For the text-containing cell, return its midpoint in [x, y] coordinate format. 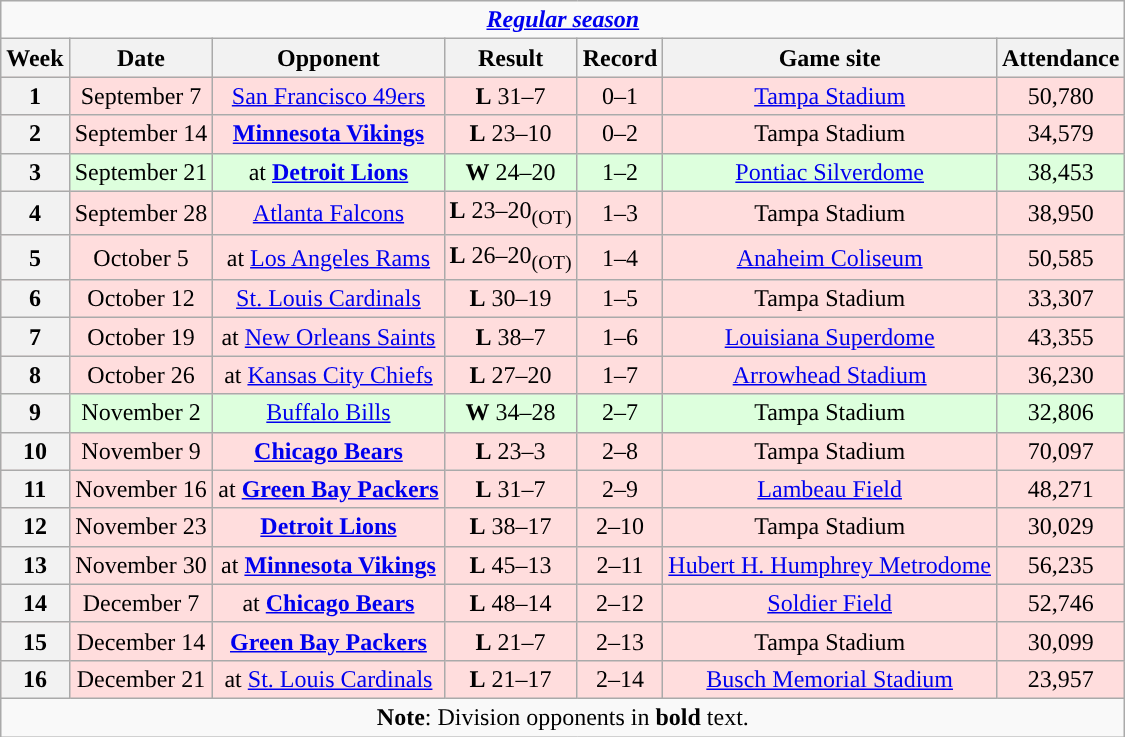
San Francisco 49ers [328, 96]
Week [35, 58]
Detroit Lions [328, 527]
L 48–14 [510, 603]
October 5 [141, 257]
5 [35, 257]
Arrowhead Stadium [830, 375]
Busch Memorial Stadium [830, 679]
December 21 [141, 679]
Soldier Field [830, 603]
Opponent [328, 58]
1 [35, 96]
W 34–28 [510, 413]
32,806 [1060, 413]
November 16 [141, 489]
October 19 [141, 337]
at Minnesota Vikings [328, 565]
November 2 [141, 413]
December 7 [141, 603]
16 [35, 679]
L 38–7 [510, 337]
L 26–20(OT) [510, 257]
9 [35, 413]
70,097 [1060, 451]
Result [510, 58]
38,950 [1060, 213]
52,746 [1060, 603]
2–14 [620, 679]
15 [35, 641]
Lambeau Field [830, 489]
Hubert H. Humphrey Metrodome [830, 565]
at Chicago Bears [328, 603]
November 23 [141, 527]
10 [35, 451]
L 38–17 [510, 527]
Record [620, 58]
November 30 [141, 565]
2–7 [620, 413]
L 45–13 [510, 565]
at Detroit Lions [328, 172]
November 9 [141, 451]
September 7 [141, 96]
Green Bay Packers [328, 641]
September 14 [141, 134]
2–9 [620, 489]
at Los Angeles Rams [328, 257]
L 30–19 [510, 299]
1–6 [620, 337]
Chicago Bears [328, 451]
14 [35, 603]
30,099 [1060, 641]
1–4 [620, 257]
43,355 [1060, 337]
L 21–7 [510, 641]
2–13 [620, 641]
30,029 [1060, 527]
34,579 [1060, 134]
L 23–3 [510, 451]
W 24–20 [510, 172]
L 23–20(OT) [510, 213]
Atlanta Falcons [328, 213]
L 21–17 [510, 679]
1–5 [620, 299]
Louisiana Superdome [830, 337]
September 21 [141, 172]
at St. Louis Cardinals [328, 679]
September 28 [141, 213]
36,230 [1060, 375]
2–11 [620, 565]
48,271 [1060, 489]
Anaheim Coliseum [830, 257]
October 26 [141, 375]
0–1 [620, 96]
at Kansas City Chiefs [328, 375]
October 12 [141, 299]
Date [141, 58]
3 [35, 172]
13 [35, 565]
50,585 [1060, 257]
Attendance [1060, 58]
Note: Division opponents in bold text. [563, 717]
2–10 [620, 527]
23,957 [1060, 679]
2 [35, 134]
L 23–10 [510, 134]
Game site [830, 58]
2–12 [620, 603]
0–2 [620, 134]
4 [35, 213]
December 14 [141, 641]
Buffalo Bills [328, 413]
at Green Bay Packers [328, 489]
12 [35, 527]
Minnesota Vikings [328, 134]
8 [35, 375]
at New Orleans Saints [328, 337]
33,307 [1060, 299]
2–8 [620, 451]
11 [35, 489]
7 [35, 337]
56,235 [1060, 565]
6 [35, 299]
1–7 [620, 375]
50,780 [1060, 96]
L 27–20 [510, 375]
Regular season [563, 20]
St. Louis Cardinals [328, 299]
38,453 [1060, 172]
1–3 [620, 213]
Pontiac Silverdome [830, 172]
1–2 [620, 172]
